Determine the [x, y] coordinate at the center of the cell enclosing the given text.  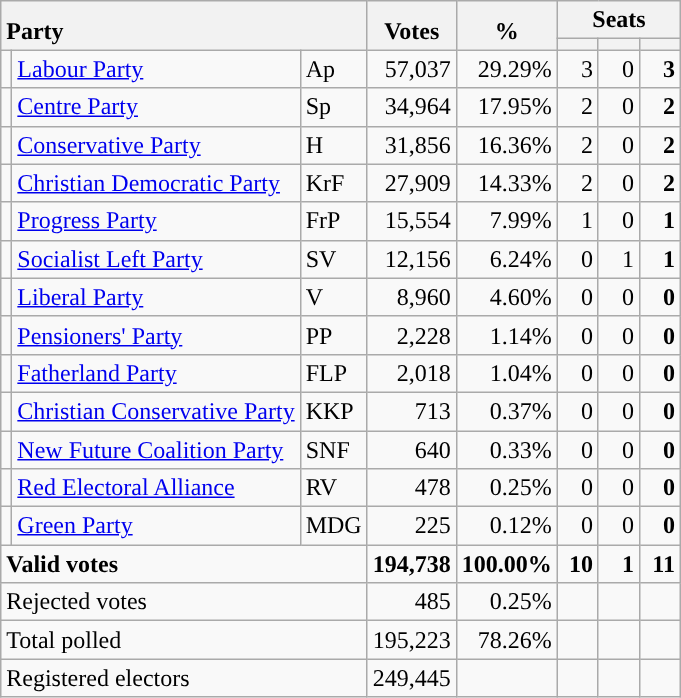
4.60% [506, 297]
MDG [334, 526]
14.33% [506, 183]
FLP [334, 373]
0.12% [506, 526]
8,960 [412, 297]
Registered electors [184, 678]
Labour Party [156, 69]
KKP [334, 411]
Christian Democratic Party [156, 183]
Centre Party [156, 107]
225 [412, 526]
10 [578, 564]
Total polled [184, 640]
RV [334, 488]
Fatherland Party [156, 373]
SNF [334, 449]
100.00% [506, 564]
% [506, 26]
Christian Conservative Party [156, 411]
57,037 [412, 69]
11 [660, 564]
1.04% [506, 373]
16.36% [506, 145]
640 [412, 449]
2,018 [412, 373]
12,156 [412, 259]
1.14% [506, 335]
34,964 [412, 107]
H [334, 145]
Seats [618, 20]
KrF [334, 183]
249,445 [412, 678]
PP [334, 335]
Valid votes [184, 564]
0.33% [506, 449]
Conservative Party [156, 145]
6.24% [506, 259]
Green Party [156, 526]
New Future Coalition Party [156, 449]
15,554 [412, 221]
Ap [334, 69]
195,223 [412, 640]
FrP [334, 221]
7.99% [506, 221]
Votes [412, 26]
Liberal Party [156, 297]
29.29% [506, 69]
2,228 [412, 335]
Pensioners' Party [156, 335]
Red Electoral Alliance [156, 488]
SV [334, 259]
0.37% [506, 411]
17.95% [506, 107]
Rejected votes [184, 602]
Socialist Left Party [156, 259]
Progress Party [156, 221]
78.26% [506, 640]
31,856 [412, 145]
713 [412, 411]
Sp [334, 107]
V [334, 297]
485 [412, 602]
478 [412, 488]
Party [184, 26]
194,738 [412, 564]
27,909 [412, 183]
